Search for the cell housing the specified text and yield its [x, y] center coordinate. 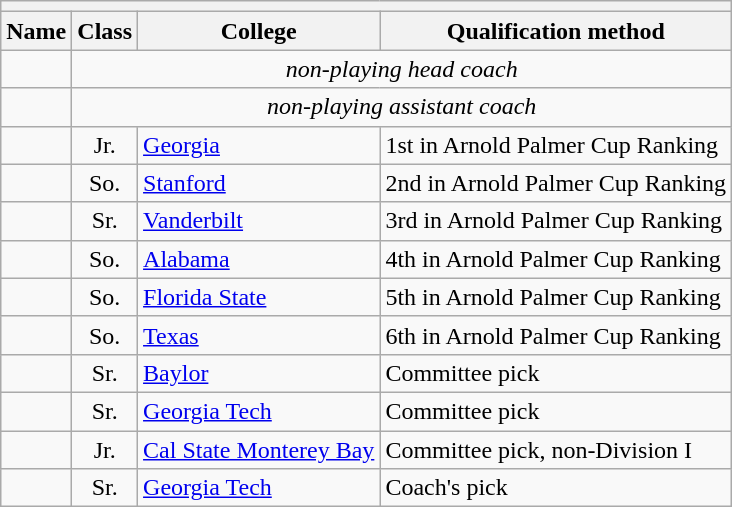
Cal State Monterey Bay [259, 449]
non-playing head coach [402, 69]
1st in Arnold Palmer Cup Ranking [556, 145]
5th in Arnold Palmer Cup Ranking [556, 297]
3rd in Arnold Palmer Cup Ranking [556, 221]
Stanford [259, 183]
Committee pick, non-Division I [556, 449]
4th in Arnold Palmer Cup Ranking [556, 259]
Texas [259, 335]
Alabama [259, 259]
Name [36, 31]
Vanderbilt [259, 221]
College [259, 31]
Florida State [259, 297]
Georgia [259, 145]
2nd in Arnold Palmer Cup Ranking [556, 183]
Baylor [259, 373]
Class [105, 31]
Coach's pick [556, 488]
6th in Arnold Palmer Cup Ranking [556, 335]
non-playing assistant coach [402, 107]
Qualification method [556, 31]
